Return [X, Y] of the center of cell containing provided text 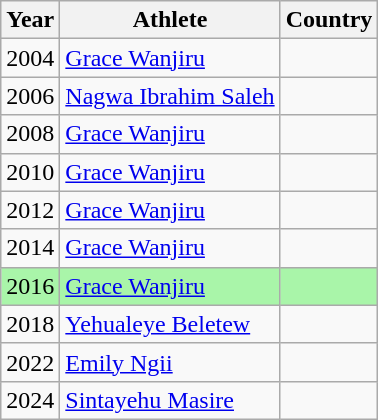
2016 [30, 286]
Country [329, 20]
2006 [30, 96]
2018 [30, 324]
2012 [30, 210]
2008 [30, 134]
Nagwa Ibrahim Saleh [170, 96]
2004 [30, 58]
Sintayehu Masire [170, 400]
Yehualeye Beletew [170, 324]
2014 [30, 248]
Emily Ngii [170, 362]
2022 [30, 362]
Athlete [170, 20]
Year [30, 20]
2024 [30, 400]
2010 [30, 172]
